Capture the cell that displays the provided text and extract its (x, y) central coordinate. 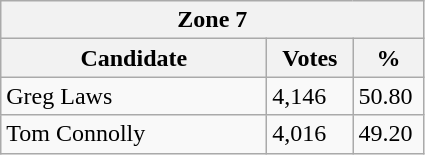
4,016 (310, 134)
Greg Laws (134, 96)
4,146 (310, 96)
Candidate (134, 58)
50.80 (388, 96)
Zone 7 (212, 20)
49.20 (388, 134)
Votes (310, 58)
% (388, 58)
Tom Connolly (134, 134)
